Determine the (x, y) coordinate at the center of the cell enclosing the given text.  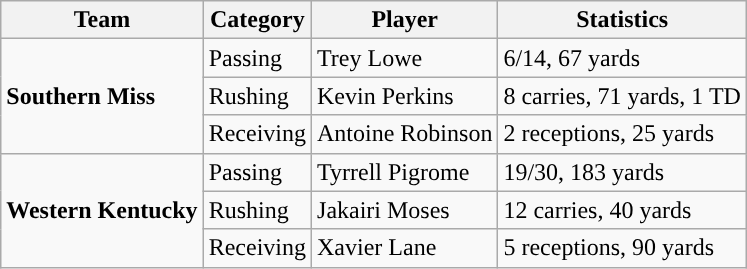
Category (257, 20)
Statistics (622, 20)
Player (405, 20)
Trey Lowe (405, 58)
Western Kentucky (102, 210)
Xavier Lane (405, 248)
Jakairi Moses (405, 210)
Kevin Perkins (405, 96)
5 receptions, 90 yards (622, 248)
6/14, 67 yards (622, 58)
2 receptions, 25 yards (622, 134)
8 carries, 71 yards, 1 TD (622, 96)
19/30, 183 yards (622, 172)
Antoine Robinson (405, 134)
Team (102, 20)
Southern Miss (102, 96)
12 carries, 40 yards (622, 210)
Tyrrell Pigrome (405, 172)
